Extract the [X, Y] coordinate from the center of the cell holding the provided text.  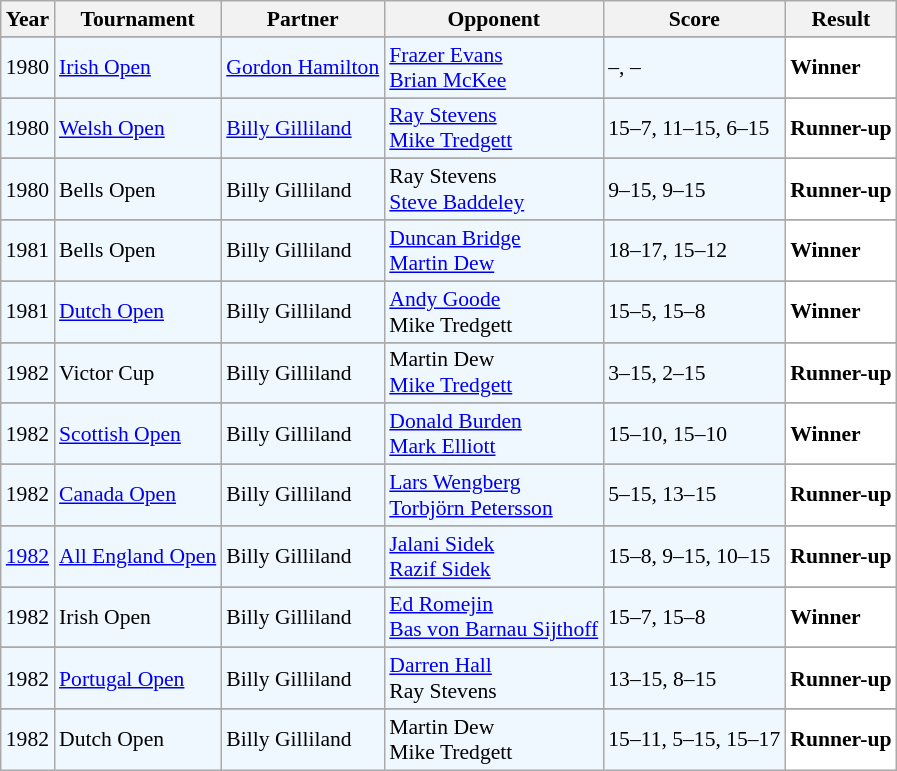
Ray Stevens Steve Baddeley [494, 190]
Opponent [494, 19]
15–7, 15–8 [694, 618]
Duncan Bridge Martin Dew [494, 250]
15–11, 5–15, 15–17 [694, 740]
Tournament [138, 19]
Jalani Sidek Razif Sidek [494, 556]
Donald Burden Mark Elliott [494, 434]
Canada Open [138, 496]
Gordon Hamilton [302, 68]
Score [694, 19]
All England Open [138, 556]
Portugal Open [138, 678]
13–15, 8–15 [694, 678]
Frazer Evans Brian McKee [494, 68]
Andy Goode Mike Tredgett [494, 312]
Result [840, 19]
18–17, 15–12 [694, 250]
Welsh Open [138, 128]
Lars Wengberg Torbjörn Petersson [494, 496]
15–10, 15–10 [694, 434]
9–15, 9–15 [694, 190]
Partner [302, 19]
–, – [694, 68]
Scottish Open [138, 434]
5–15, 13–15 [694, 496]
Ray Stevens Mike Tredgett [494, 128]
Ed Romejin Bas von Barnau Sijthoff [494, 618]
Year [28, 19]
15–8, 9–15, 10–15 [694, 556]
15–7, 11–15, 6–15 [694, 128]
3–15, 2–15 [694, 372]
Darren Hall Ray Stevens [494, 678]
15–5, 15–8 [694, 312]
Victor Cup [138, 372]
